Pinpoint the cell where the given text exists, returning its [x, y] midpoint coordinate. 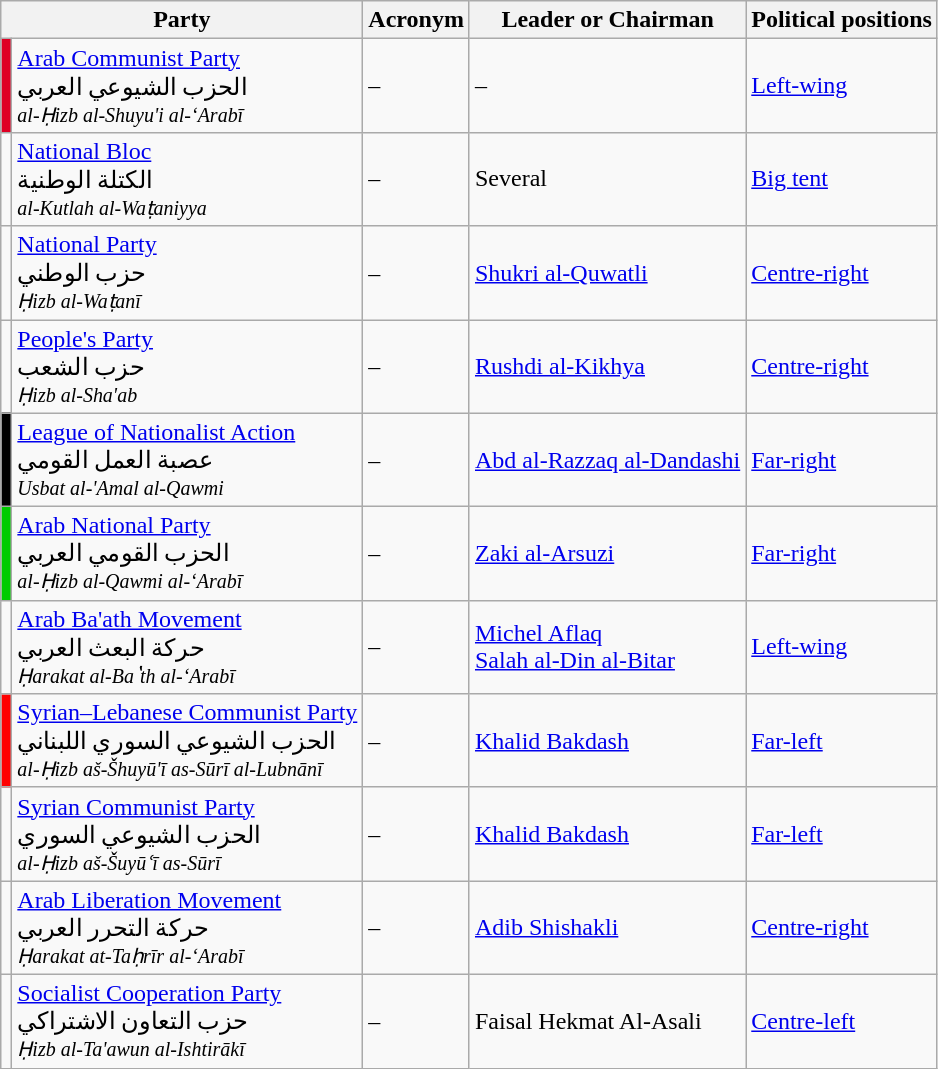
Arab National Partyالحزب القومي العربيal-Ḥizb al-Qawmi al-‘Arabī [188, 554]
Faisal Hekmat Al-Asali [607, 1021]
Several [607, 179]
Party [182, 20]
Big tent [842, 179]
Syrian–Lebanese Communist Partyالحزب الشيوعي السوري اللبنانيal-Ḥizb aš-Šhuyū'ī as-Sūrī al-Lubnānī [188, 741]
Rushdi al-Kikhya [607, 367]
Michel AflaqSalah al-Din al-Bitar [607, 647]
Acronym [416, 20]
League of Nationalist Actionعصبة العمل القوميUsbat al-'Amal al-Qawmi [188, 460]
National Blocالكتلة الوطنيةal-Kutlah al-Waṭaniyya [188, 179]
Socialist Cooperation Partyحزب التعاون الاشتراكيḤizb al-Ta'awun al-Ishtirākī [188, 1021]
Arab Communist Partyالحزب الشيوعي العربيal-Ḥizb al-Shuyu'i al-‘Arabī [188, 86]
Leader or Chairman [607, 20]
Syrian Communist Partyالحزب الشيوعي السوريal-Ḥizb aš-Šuyūʿī as-Sūrī [188, 834]
Political positions [842, 20]
Abd al-Razzaq al-Dandashi [607, 460]
Shukri al-Quwatli [607, 273]
Centre-left [842, 1021]
Arab Liberation Movementحركة التحرر العربيḤarakat at-Taḥrīr al-‘Arabī [188, 928]
Adib Shishakli [607, 928]
People's Partyحزب الشعبḤizb al-Sha'ab [188, 367]
Zaki al-Arsuzi [607, 554]
National Partyحزب الوطنيḤizb al-Waṭanī [188, 273]
Arab Ba'ath Movementحركة البعث العربيḤarakat al-Baʽth al-‘Arabī [188, 647]
